Pinpoint the cell where the given text exists, returning its (x, y) midpoint coordinate. 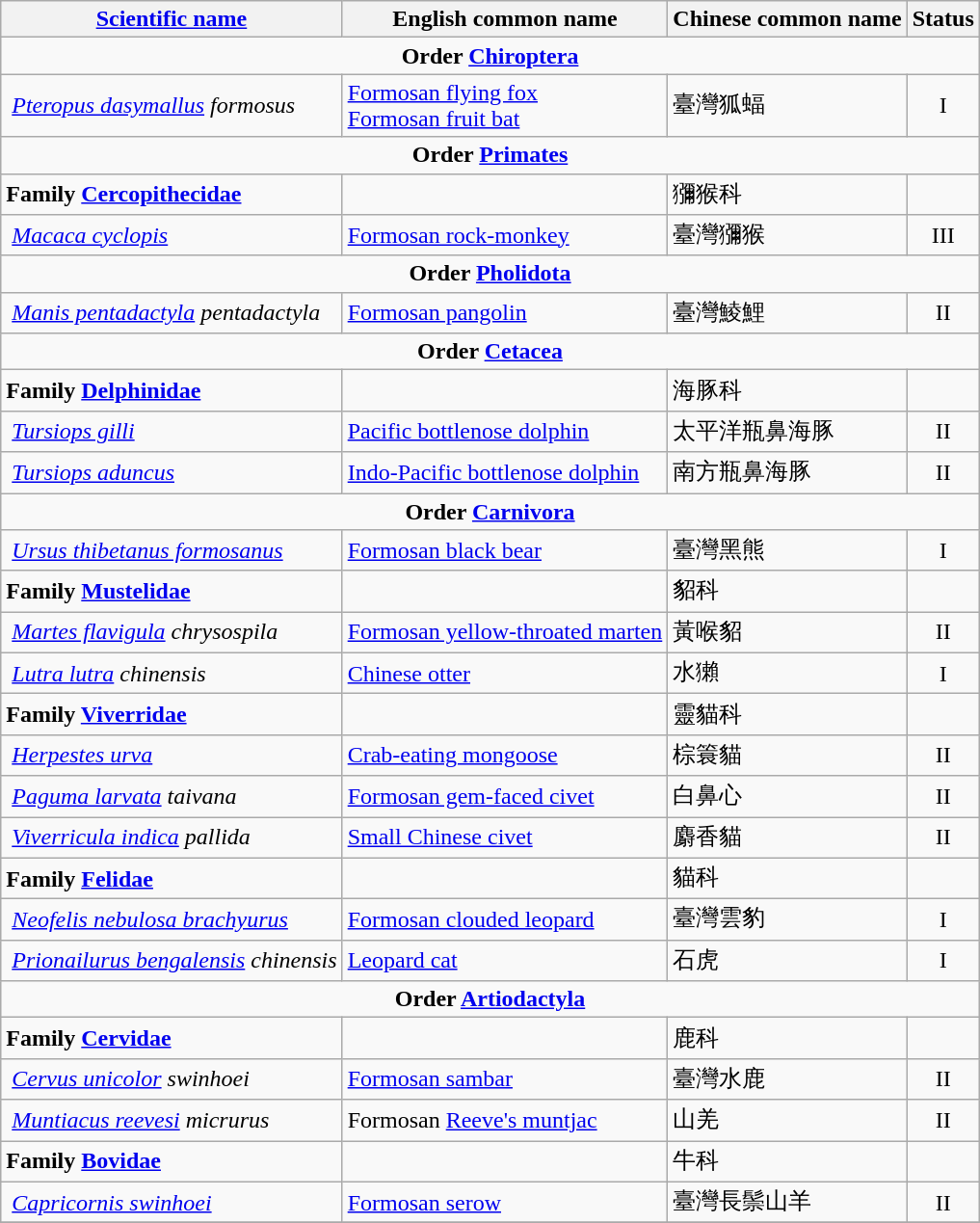
Capricornis swinhoei (172, 1203)
白鼻心 (787, 796)
Formosan gem-faced civet (505, 796)
棕簑貓 (787, 756)
Macaca cyclopis (172, 235)
Chinese common name (787, 19)
麝香貓 (787, 838)
Scientific name (172, 19)
Order Cetacea (490, 352)
Pteropus dasymallus formosus (172, 106)
獼猴科 (787, 195)
Family Felidae (172, 879)
貓科 (787, 879)
Tursiops gilli (172, 432)
Viverricula indica pallida (172, 838)
Indo-Pacific bottlenose dolphin (505, 472)
Order Carnivora (490, 512)
黃喉貂 (787, 632)
Neofelis nebulosa brachyurus (172, 919)
Martes flavigula chrysospila (172, 632)
III (942, 235)
Formosan Reeve's muntjac (505, 1120)
Order Artiodactyla (490, 999)
Muntiacus reevesi micrurus (172, 1120)
鹿科 (787, 1039)
Formosan yellow-throated marten (505, 632)
Paguma larvata taivana (172, 796)
Family Cervidae (172, 1039)
Crab-eating mongoose (505, 756)
靈貓科 (787, 715)
Formosan black bear (505, 551)
Leopard cat (505, 960)
南方瓶鼻海豚 (787, 472)
Manis pentadactyla pentadactyla (172, 312)
水獺 (787, 673)
English common name (505, 19)
太平洋瓶鼻海豚 (787, 432)
貂科 (787, 592)
Order Pholidota (490, 274)
Formosan sambar (505, 1079)
Pacific bottlenose dolphin (505, 432)
Family Cercopithecidae (172, 195)
臺灣雲豹 (787, 919)
Ursus thibetanus formosanus (172, 551)
Formosan rock-monkey (505, 235)
Order Primates (490, 155)
Chinese otter (505, 673)
山羌 (787, 1120)
Formosan pangolin (505, 312)
臺灣獼猴 (787, 235)
Order Chiroptera (490, 56)
Herpestes urva (172, 756)
海豚科 (787, 391)
牛科 (787, 1162)
臺灣狐蝠 (787, 106)
Tursiops aduncus (172, 472)
Formosan serow (505, 1203)
臺灣水鹿 (787, 1079)
臺灣黑熊 (787, 551)
Family Delphinidae (172, 391)
石虎 (787, 960)
Small Chinese civet (505, 838)
Lutra lutra chinensis (172, 673)
Cervus unicolor swinhoei (172, 1079)
Family Bovidae (172, 1162)
臺灣長鬃山羊 (787, 1203)
Family Mustelidae (172, 592)
Prionailurus bengalensis chinensis (172, 960)
Status (942, 19)
臺灣鯪鯉 (787, 312)
Family Viverridae (172, 715)
Formosan flying foxFormosan fruit bat (505, 106)
Formosan clouded leopard (505, 919)
